Locate the cell with the specified text and output its (X, Y) center coordinate. 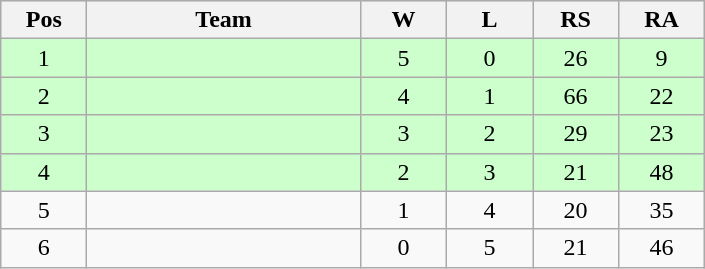
66 (575, 96)
Team (224, 20)
46 (662, 248)
35 (662, 210)
RS (575, 20)
RA (662, 20)
29 (575, 134)
W (403, 20)
23 (662, 134)
L (489, 20)
20 (575, 210)
26 (575, 58)
9 (662, 58)
Pos (44, 20)
22 (662, 96)
6 (44, 248)
48 (662, 172)
